Locate the cell with the specified text and output its (X, Y) center coordinate. 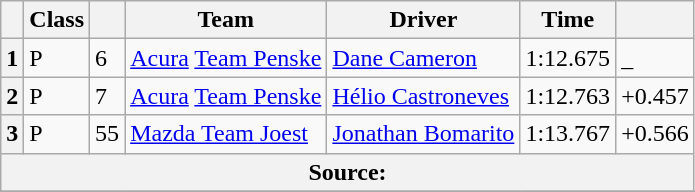
_ (656, 58)
+0.457 (656, 96)
Time (568, 20)
3 (12, 134)
Driver (424, 20)
Hélio Castroneves (424, 96)
7 (108, 96)
6 (108, 58)
1 (12, 58)
Source: (348, 172)
55 (108, 134)
+0.566 (656, 134)
Mazda Team Joest (226, 134)
1:13.767 (568, 134)
2 (12, 96)
Dane Cameron (424, 58)
Class (57, 20)
1:12.763 (568, 96)
Jonathan Bomarito (424, 134)
1:12.675 (568, 58)
Team (226, 20)
